Identify which cell holds the provided text, then report its (X, Y) central coordinate. 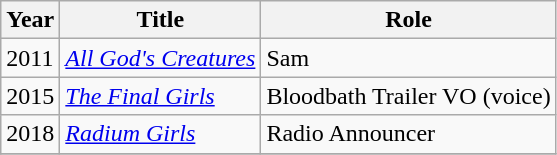
Year (30, 20)
Radium Girls (160, 134)
2018 (30, 134)
The Final Girls (160, 96)
Role (408, 20)
Sam (408, 58)
Bloodbath Trailer VO (voice) (408, 96)
Title (160, 20)
All God's Creatures (160, 58)
2015 (30, 96)
2011 (30, 58)
Radio Announcer (408, 134)
